Capture the cell that displays the provided text and extract its [X, Y] central coordinate. 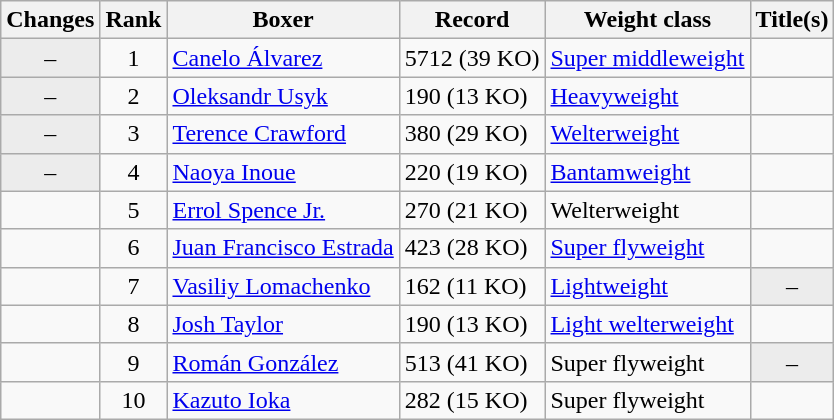
Canelo Álvarez [283, 58]
Heavyweight [648, 96]
Vasiliy Lomachenko [283, 286]
Errol Spence Jr. [283, 210]
Naoya Inoue [283, 172]
Kazuto Ioka [283, 400]
7 [134, 286]
Light welterweight [648, 324]
Changes [50, 20]
Román González [283, 362]
513 (41 KO) [472, 362]
282 (15 KO) [472, 400]
8 [134, 324]
Record [472, 20]
1 [134, 58]
Rank [134, 20]
5712 (39 KO) [472, 58]
Boxer [283, 20]
Lightweight [648, 286]
9 [134, 362]
162 (11 KO) [472, 286]
Terence Crawford [283, 134]
Josh Taylor [283, 324]
Oleksandr Usyk [283, 96]
220 (19 KO) [472, 172]
2 [134, 96]
6 [134, 248]
5 [134, 210]
10 [134, 400]
4 [134, 172]
3 [134, 134]
Juan Francisco Estrada [283, 248]
Super middleweight [648, 58]
270 (21 KO) [472, 210]
Weight class [648, 20]
Bantamweight [648, 172]
380 (29 KO) [472, 134]
Title(s) [792, 20]
423 (28 KO) [472, 248]
